Search for the cell housing the specified text and yield its [x, y] center coordinate. 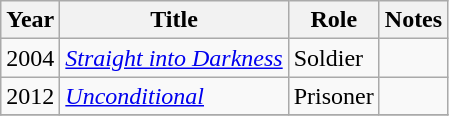
Notes [413, 20]
Prisoner [334, 96]
Soldier [334, 58]
Title [174, 20]
Straight into Darkness [174, 58]
Unconditional [174, 96]
2012 [30, 96]
Role [334, 20]
Year [30, 20]
2004 [30, 58]
